For the text-containing cell, return its midpoint in (X, Y) coordinate format. 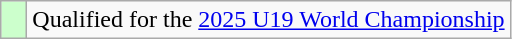
Qualified for the 2025 U19 World Championship (268, 20)
